Pinpoint the cell where the given text exists, returning its (x, y) midpoint coordinate. 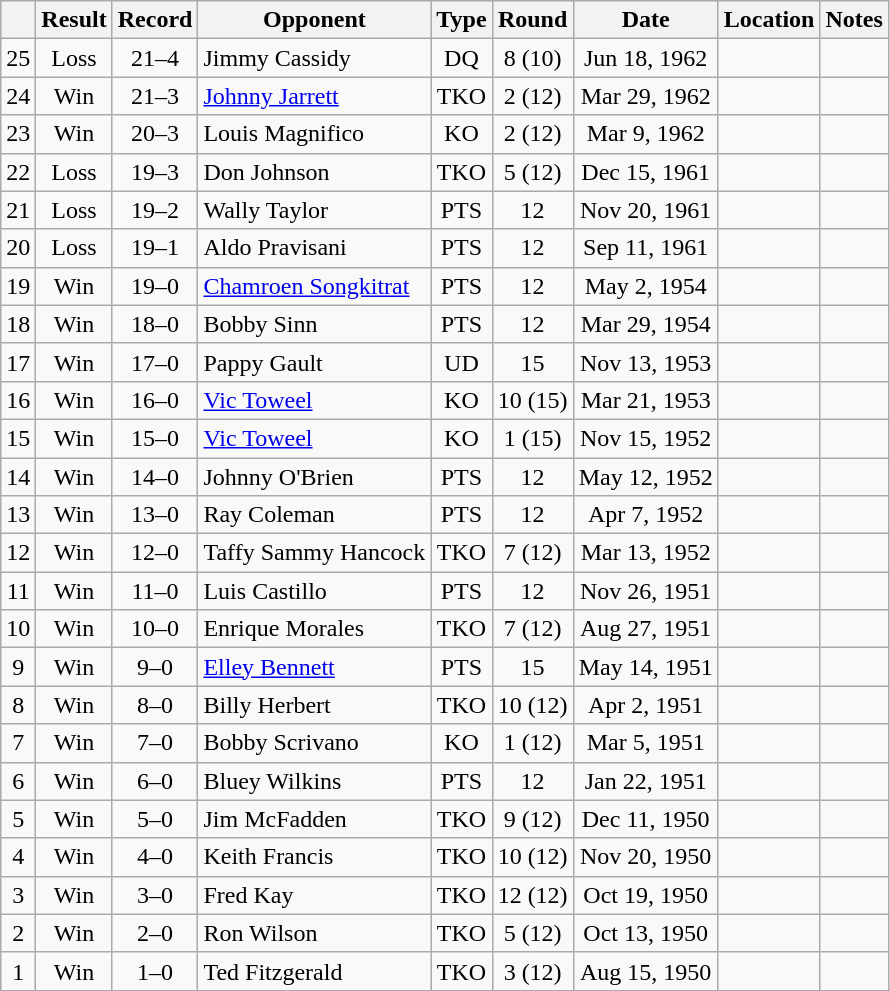
Aug 15, 1950 (646, 971)
15–0 (155, 438)
20 (18, 248)
7 (18, 743)
11–0 (155, 591)
1–0 (155, 971)
8 (10) (532, 58)
17–0 (155, 362)
14–0 (155, 477)
10 (15) (532, 400)
Nov 13, 1953 (646, 362)
Jun 18, 1962 (646, 58)
Oct 13, 1950 (646, 933)
DQ (462, 58)
19 (18, 286)
Johnny O'Brien (314, 477)
Oct 19, 1950 (646, 895)
Elley Bennett (314, 667)
May 14, 1951 (646, 667)
Jimmy Cassidy (314, 58)
Bobby Scrivano (314, 743)
3–0 (155, 895)
19–0 (155, 286)
9–0 (155, 667)
10 (18, 629)
Date (646, 20)
2–0 (155, 933)
Mar 9, 1962 (646, 134)
4–0 (155, 857)
1 (18, 971)
Type (462, 20)
14 (18, 477)
May 2, 1954 (646, 286)
1 (12) (532, 743)
19–3 (155, 172)
Jim McFadden (314, 819)
Taffy Sammy Hancock (314, 553)
19–1 (155, 248)
Wally Taylor (314, 210)
Ray Coleman (314, 515)
Chamroen Songkitrat (314, 286)
Dec 15, 1961 (646, 172)
Aug 27, 1951 (646, 629)
Louis Magnifico (314, 134)
8–0 (155, 705)
22 (18, 172)
Enrique Morales (314, 629)
Don Johnson (314, 172)
Apr 2, 1951 (646, 705)
Bluey Wilkins (314, 781)
3 (12) (532, 971)
Mar 13, 1952 (646, 553)
21–4 (155, 58)
4 (18, 857)
Nov 20, 1961 (646, 210)
21 (18, 210)
6–0 (155, 781)
18–0 (155, 324)
12–0 (155, 553)
20–3 (155, 134)
Johnny Jarrett (314, 96)
24 (18, 96)
1 (15) (532, 438)
2 (18, 933)
23 (18, 134)
May 12, 1952 (646, 477)
7–0 (155, 743)
Ted Fitzgerald (314, 971)
3 (18, 895)
Round (532, 20)
16–0 (155, 400)
Nov 15, 1952 (646, 438)
UD (462, 362)
Mar 21, 1953 (646, 400)
Opponent (314, 20)
Mar 29, 1954 (646, 324)
25 (18, 58)
10–0 (155, 629)
Bobby Sinn (314, 324)
Nov 20, 1950 (646, 857)
Keith Francis (314, 857)
Sep 11, 1961 (646, 248)
9 (18, 667)
Mar 5, 1951 (646, 743)
9 (12) (532, 819)
Apr 7, 1952 (646, 515)
Pappy Gault (314, 362)
12 (12) (532, 895)
Dec 11, 1950 (646, 819)
Fred Kay (314, 895)
Jan 22, 1951 (646, 781)
Billy Herbert (314, 705)
8 (18, 705)
13 (18, 515)
Mar 29, 1962 (646, 96)
5 (18, 819)
Luis Castillo (314, 591)
Nov 26, 1951 (646, 591)
19–2 (155, 210)
Aldo Pravisani (314, 248)
Result (74, 20)
13–0 (155, 515)
11 (18, 591)
5–0 (155, 819)
6 (18, 781)
Record (155, 20)
17 (18, 362)
Ron Wilson (314, 933)
16 (18, 400)
Location (769, 20)
21–3 (155, 96)
18 (18, 324)
Notes (854, 20)
